Pinpoint the cell where the given text exists, returning its [X, Y] midpoint coordinate. 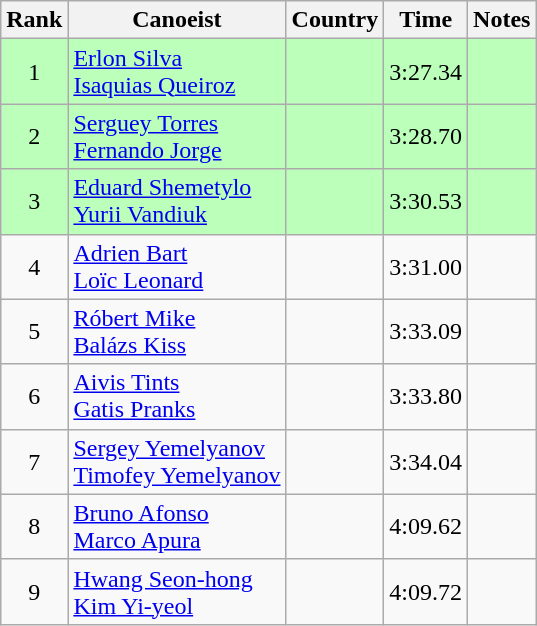
9 [34, 592]
7 [34, 462]
3:33.80 [426, 396]
Serguey TorresFernando Jorge [177, 136]
Time [426, 20]
Notes [502, 20]
Canoeist [177, 20]
2 [34, 136]
8 [34, 526]
3:31.00 [426, 266]
6 [34, 396]
3:34.04 [426, 462]
4 [34, 266]
Erlon SilvaIsaquias Queiroz [177, 72]
3:33.09 [426, 332]
Eduard ShemetyloYurii Vandiuk [177, 202]
4:09.62 [426, 526]
Hwang Seon-hongKim Yi-yeol [177, 592]
1 [34, 72]
3:28.70 [426, 136]
Róbert MikeBalázs Kiss [177, 332]
Country [335, 20]
4:09.72 [426, 592]
5 [34, 332]
Rank [34, 20]
Aivis TintsGatis Pranks [177, 396]
Bruno AfonsoMarco Apura [177, 526]
3 [34, 202]
Adrien BartLoïc Leonard [177, 266]
Sergey YemelyanovTimofey Yemelyanov [177, 462]
3:27.34 [426, 72]
3:30.53 [426, 202]
